Identify which cell holds the provided text, then report its (x, y) central coordinate. 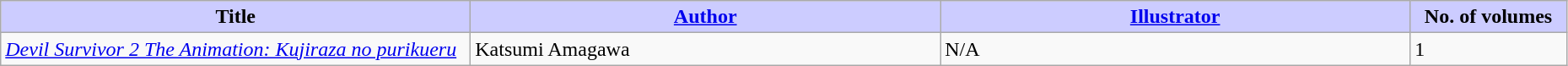
Illustrator (1176, 17)
N/A (1176, 49)
1 (1489, 49)
Title (236, 17)
Author (705, 17)
Devil Survivor 2 The Animation: Kujiraza no purikueru (236, 49)
No. of volumes (1489, 17)
Katsumi Amagawa (705, 49)
